Search for the cell housing the specified text and yield its [x, y] center coordinate. 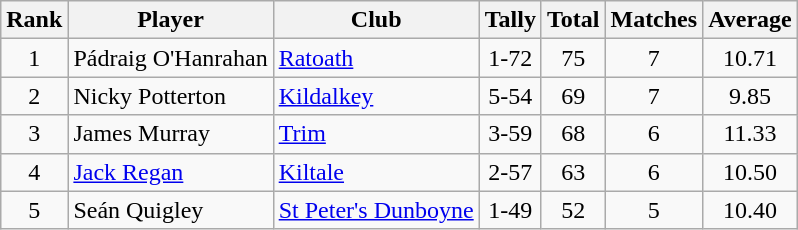
Player [170, 20]
10.40 [750, 210]
10.71 [750, 58]
Pádraig O'Hanrahan [170, 58]
1 [34, 58]
Average [750, 20]
52 [573, 210]
1-49 [510, 210]
Matches [654, 20]
11.33 [750, 134]
2 [34, 96]
James Murray [170, 134]
Kiltale [376, 172]
Rank [34, 20]
Total [573, 20]
St Peter's Dunboyne [376, 210]
Nicky Potterton [170, 96]
68 [573, 134]
10.50 [750, 172]
Seán Quigley [170, 210]
9.85 [750, 96]
Trim [376, 134]
Kildalkey [376, 96]
Tally [510, 20]
4 [34, 172]
5-54 [510, 96]
3 [34, 134]
75 [573, 58]
1-72 [510, 58]
2-57 [510, 172]
Jack Regan [170, 172]
69 [573, 96]
Ratoath [376, 58]
3-59 [510, 134]
63 [573, 172]
Club [376, 20]
